Pinpoint the cell where the given text exists, returning its [x, y] midpoint coordinate. 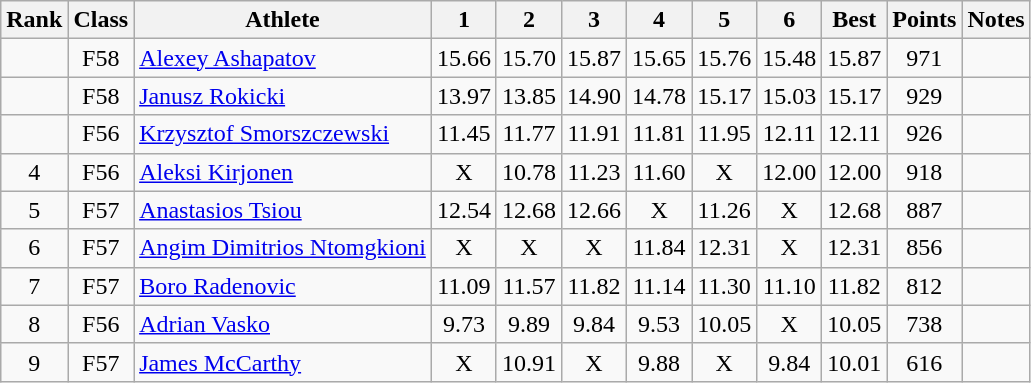
Anastasios Tsiou [283, 210]
8 [34, 324]
15.76 [724, 58]
15.48 [790, 58]
13.85 [528, 96]
616 [924, 362]
Krzysztof Smorszczewski [283, 134]
10.01 [854, 362]
9.89 [528, 324]
11.84 [660, 248]
13.97 [464, 96]
11.26 [724, 210]
Points [924, 20]
9.88 [660, 362]
2 [528, 20]
9 [34, 362]
11.45 [464, 134]
11.77 [528, 134]
929 [924, 96]
15.65 [660, 58]
Alexey Ashapatov [283, 58]
12.54 [464, 210]
11.09 [464, 286]
15.66 [464, 58]
9.73 [464, 324]
Janusz Rokicki [283, 96]
Angim Dimitrios Ntomgkioni [283, 248]
856 [924, 248]
11.14 [660, 286]
Class [101, 20]
918 [924, 172]
887 [924, 210]
11.10 [790, 286]
11.57 [528, 286]
10.91 [528, 362]
Boro Radenovic [283, 286]
Notes [996, 20]
14.90 [594, 96]
7 [34, 286]
15.70 [528, 58]
812 [924, 286]
11.23 [594, 172]
3 [594, 20]
15.03 [790, 96]
738 [924, 324]
Aleksi Kirjonen [283, 172]
11.91 [594, 134]
Adrian Vasko [283, 324]
11.30 [724, 286]
9.53 [660, 324]
11.60 [660, 172]
10.78 [528, 172]
14.78 [660, 96]
12.66 [594, 210]
1 [464, 20]
James McCarthy [283, 362]
Best [854, 20]
Rank [34, 20]
11.81 [660, 134]
11.95 [724, 134]
Athlete [283, 20]
926 [924, 134]
971 [924, 58]
